Provide the (X, Y) coordinate of the cell's center where the given text is located.  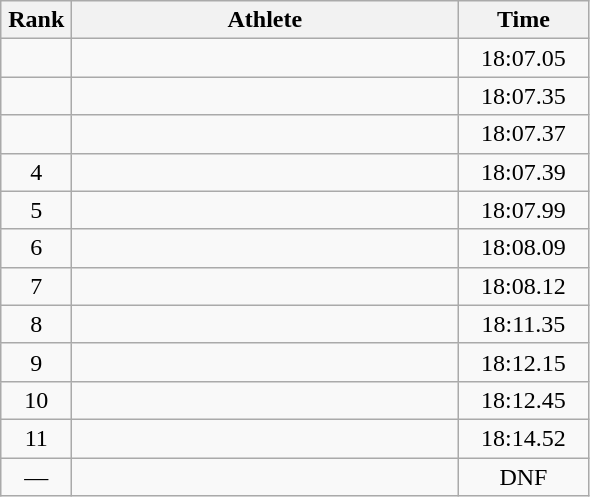
9 (36, 362)
DNF (524, 477)
18:07.05 (524, 58)
Athlete (265, 20)
Rank (36, 20)
8 (36, 324)
10 (36, 400)
18:11.35 (524, 324)
6 (36, 248)
18:07.37 (524, 134)
18:12.15 (524, 362)
Time (524, 20)
4 (36, 172)
18:12.45 (524, 400)
18:08.12 (524, 286)
5 (36, 210)
18:08.09 (524, 248)
— (36, 477)
18:07.99 (524, 210)
18:07.35 (524, 96)
18:14.52 (524, 438)
18:07.39 (524, 172)
7 (36, 286)
11 (36, 438)
